Locate the cell with the specified text and output its (X, Y) center coordinate. 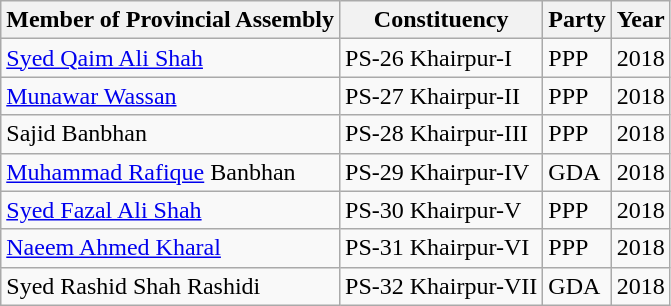
Constituency (442, 20)
PS-28 Khairpur-III (442, 134)
Munawar Wassan (170, 96)
PS-27 Khairpur-II (442, 96)
Syed Fazal Ali Shah (170, 210)
PS-26 Khairpur-I (442, 58)
PS-32 Khairpur-VII (442, 286)
Syed Qaim Ali Shah (170, 58)
Member of Provincial Assembly (170, 20)
Party (577, 20)
Syed Rashid Shah Rashidi (170, 286)
Naeem Ahmed Kharal (170, 248)
Year (640, 20)
PS-30 Khairpur-V (442, 210)
PS-29 Khairpur-IV (442, 172)
Muhammad Rafique Banbhan (170, 172)
Sajid Banbhan (170, 134)
PS-31 Khairpur-VI (442, 248)
